Pinpoint the cell where the given text exists, returning its (x, y) midpoint coordinate. 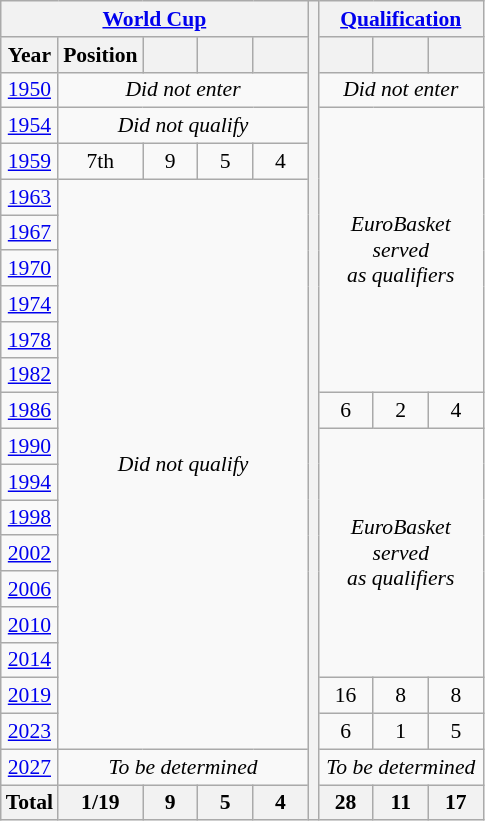
1982 (30, 375)
2023 (30, 732)
Total (30, 803)
1959 (30, 162)
Qualification (400, 19)
1994 (30, 482)
1/19 (100, 803)
1990 (30, 447)
2002 (30, 554)
17 (456, 803)
7th (100, 162)
1998 (30, 518)
1954 (30, 126)
2019 (30, 696)
1970 (30, 269)
1967 (30, 233)
1974 (30, 304)
2010 (30, 625)
1986 (30, 411)
2027 (30, 767)
Year (30, 55)
Position (100, 55)
28 (346, 803)
1950 (30, 90)
16 (346, 696)
1963 (30, 197)
2 (400, 411)
2006 (30, 589)
1 (400, 732)
1978 (30, 340)
2014 (30, 660)
11 (400, 803)
World Cup (154, 19)
